Search for the cell housing the specified text and yield its (x, y) center coordinate. 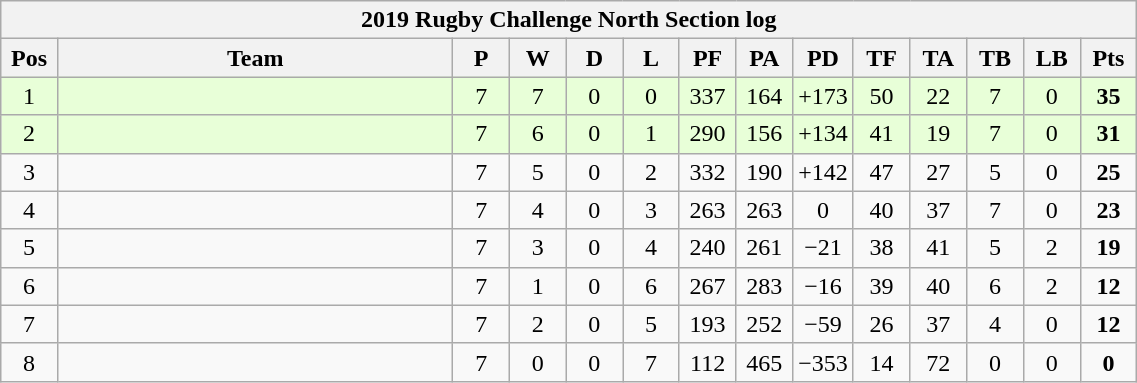
283 (764, 286)
47 (882, 172)
50 (882, 96)
156 (764, 134)
35 (1108, 96)
TA (938, 58)
−16 (824, 286)
Pos (30, 58)
8 (30, 362)
Team (254, 58)
267 (708, 286)
PD (824, 58)
−59 (824, 324)
27 (938, 172)
465 (764, 362)
TB (996, 58)
LB (1052, 58)
38 (882, 248)
−21 (824, 248)
31 (1108, 134)
193 (708, 324)
L (652, 58)
190 (764, 172)
240 (708, 248)
+173 (824, 96)
2019 Rugby Challenge North Section log (569, 20)
164 (764, 96)
23 (1108, 210)
PA (764, 58)
14 (882, 362)
P (482, 58)
261 (764, 248)
252 (764, 324)
Pts (1108, 58)
W (538, 58)
TF (882, 58)
290 (708, 134)
22 (938, 96)
332 (708, 172)
26 (882, 324)
112 (708, 362)
72 (938, 362)
+142 (824, 172)
337 (708, 96)
−353 (824, 362)
39 (882, 286)
25 (1108, 172)
D (594, 58)
PF (708, 58)
+134 (824, 134)
